Extract the (x, y) coordinate from the center of the cell holding the provided text.  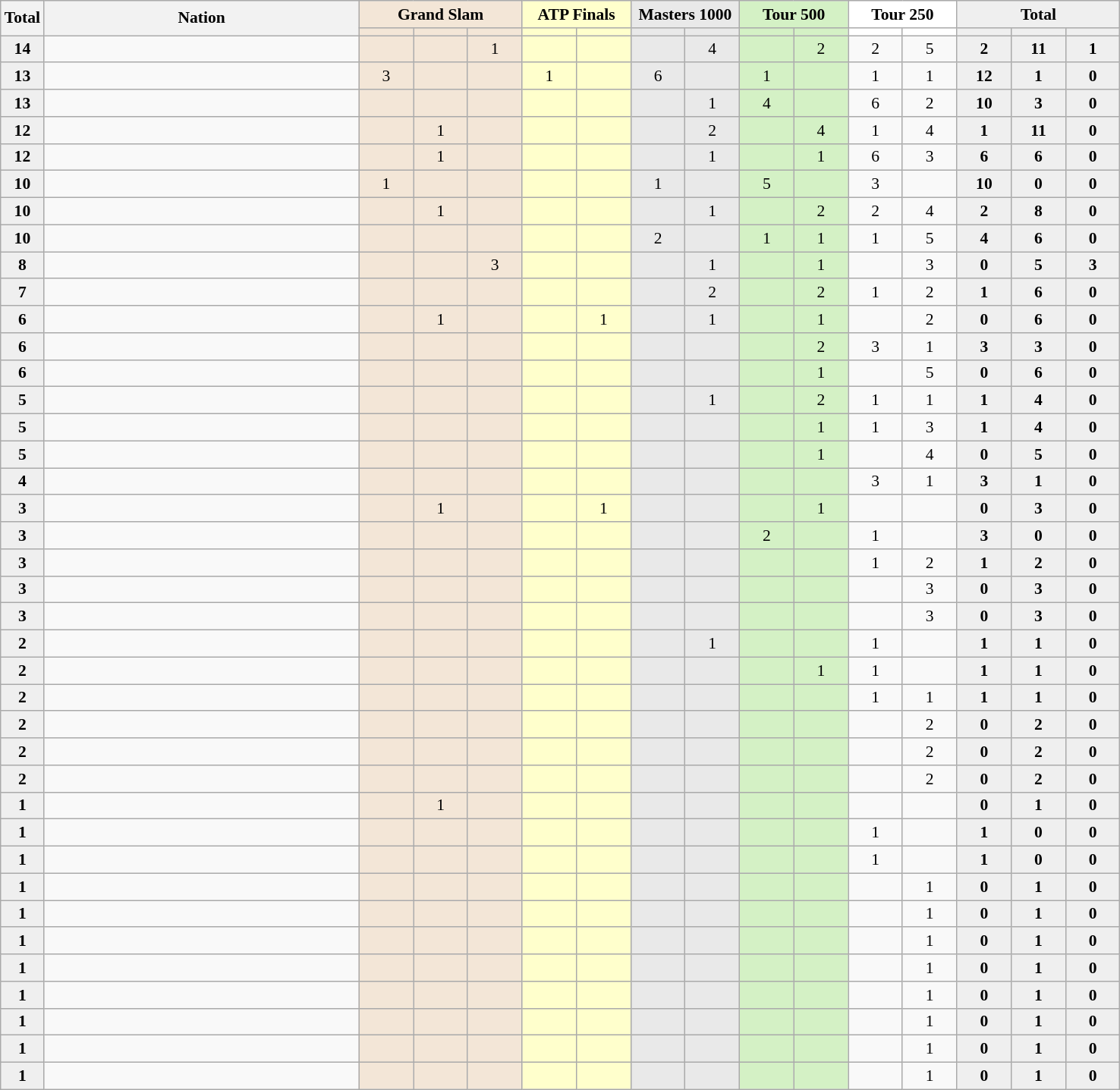
Masters 1000 (684, 14)
7 (23, 293)
Nation (202, 18)
14 (23, 49)
Tour 500 (794, 14)
Grand Slam (440, 14)
ATP Finals (577, 14)
Tour 250 (903, 14)
